Identify which cell holds the provided text, then report its (X, Y) central coordinate. 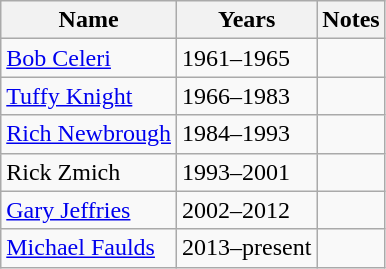
Rich Newbrough (89, 134)
1966–1983 (246, 96)
Gary Jeffries (89, 210)
2002–2012 (246, 210)
Notes (351, 20)
2013–present (246, 248)
Years (246, 20)
1993–2001 (246, 172)
Michael Faulds (89, 248)
Name (89, 20)
Tuffy Knight (89, 96)
Bob Celeri (89, 58)
Rick Zmich (89, 172)
1961–1965 (246, 58)
1984–1993 (246, 134)
